Find where the given text appears and provide that cell's center as (X, Y) coordinate. 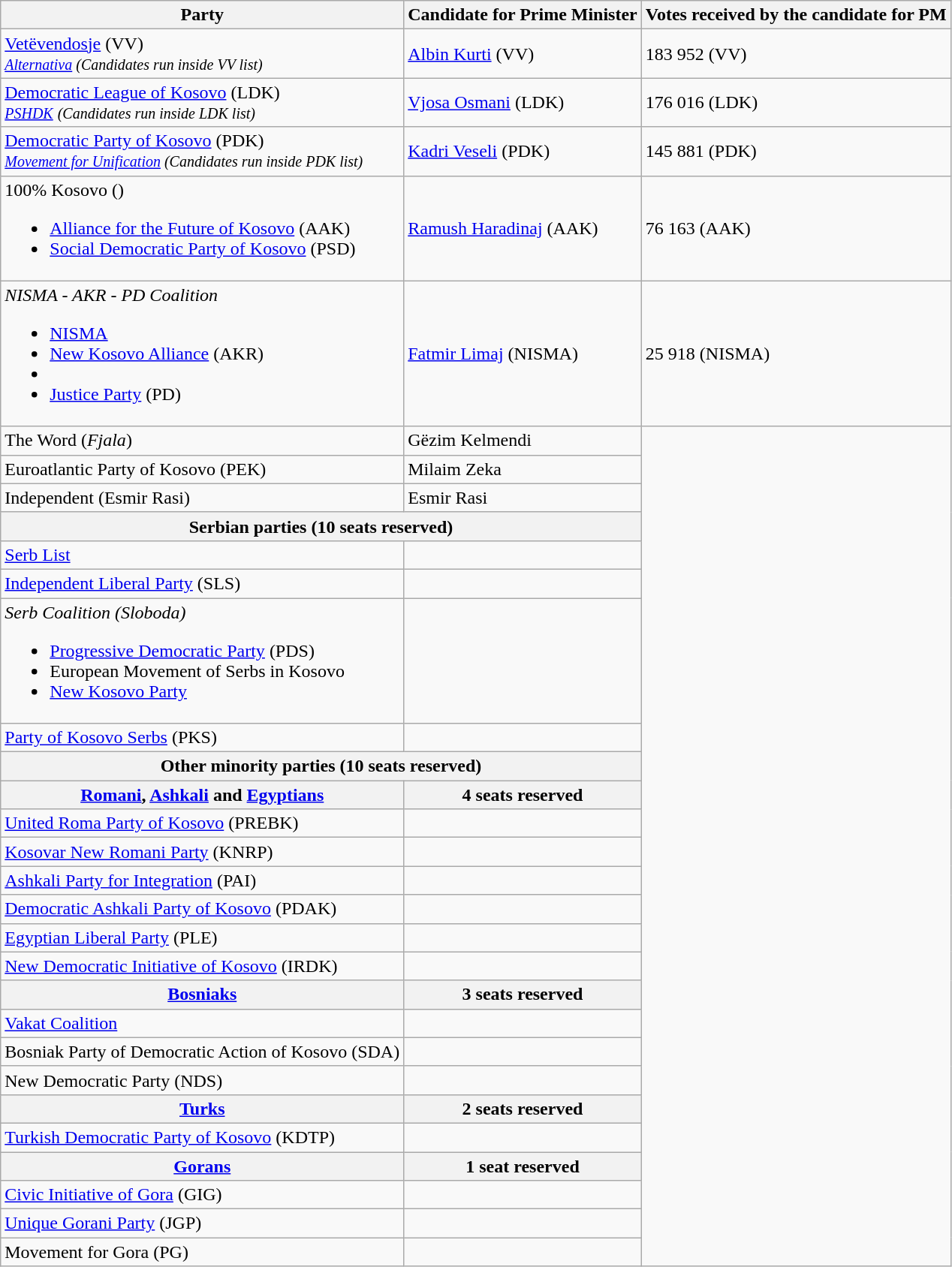
Turkish Democratic Party of Kosovo (KDTP) (203, 1137)
Serbian parties (10 seats reserved) (321, 526)
Ashkali Party for Integration (PAI) (203, 880)
Party (203, 15)
United Roma Party of Kosovo (PREBK) (203, 823)
3 seats reserved (523, 995)
The Word (Fjala) (203, 441)
Other minority parties (10 seats reserved) (321, 766)
Turks (203, 1109)
100% Kosovo ()Alliance for the Future of Kosovo (AAK)Social Democratic Party of Kosovo (PSD) (203, 228)
Party of Kosovo Serbs (PKS) (203, 738)
Ramush Haradinaj (AAK) (523, 228)
Esmir Rasi (523, 498)
183 952 (VV) (796, 54)
25 918 (NISMA) (796, 354)
New Democratic Party (NDS) (203, 1080)
NISMA - AKR - PD CoalitionNISMANew Kosovo Alliance (AKR)Justice Party (PD) (203, 354)
Civic Initiative of Gora (GIG) (203, 1195)
Vetëvendosje (VV)Alternativa (Candidates run inside VV list) (203, 54)
Bosniak Party of Democratic Action of Kosovo (SDA) (203, 1052)
Kadri Veseli (PDK) (523, 152)
Albin Kurti (VV) (523, 54)
Serb List (203, 555)
176 016 (LDK) (796, 102)
Independent (Esmir Rasi) (203, 498)
Gëzim Kelmendi (523, 441)
2 seats reserved (523, 1109)
Romani, Ashkali and Egyptians (203, 795)
Milaim Zeka (523, 469)
76 163 (AAK) (796, 228)
Gorans (203, 1166)
Fatmir Limaj (NISMA) (523, 354)
4 seats reserved (523, 795)
Independent Liberal Party (SLS) (203, 583)
Bosniaks (203, 995)
Vjosa Osmani (LDK) (523, 102)
Candidate for Prime Minister (523, 15)
Votes received by the candidate for PM (796, 15)
Movement for Gora (PG) (203, 1252)
Democratic League of Kosovo (LDK)PSHDK (Candidates run inside LDK list) (203, 102)
Kosovar New Romani Party (KNRP) (203, 852)
Egyptian Liberal Party (PLE) (203, 937)
Democratic Party of Kosovo (PDK)Movement for Unification (Candidates run inside PDK list) (203, 152)
Unique Gorani Party (JGP) (203, 1223)
Euroatlantic Party of Kosovo (PEK) (203, 469)
New Democratic Initiative of Kosovo (IRDK) (203, 966)
1 seat reserved (523, 1166)
Serb Coalition (Sloboda)Progressive Democratic Party (PDS)European Movement of Serbs in KosovoNew Kosovo Party (203, 661)
Vakat Coalition (203, 1023)
Democratic Ashkali Party of Kosovo (PDAK) (203, 909)
145 881 (PDK) (796, 152)
